For the text-containing cell, return its midpoint in (X, Y) coordinate format. 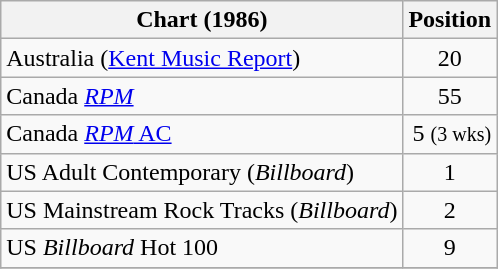
Canada RPM AC (202, 134)
2 (450, 210)
5 (3 wks) (450, 134)
US Mainstream Rock Tracks (Billboard) (202, 210)
Australia (Kent Music Report) (202, 58)
Position (450, 20)
1 (450, 172)
Canada RPM (202, 96)
9 (450, 248)
55 (450, 96)
US Adult Contemporary (Billboard) (202, 172)
20 (450, 58)
Chart (1986) (202, 20)
US Billboard Hot 100 (202, 248)
